For the text-containing cell, return its midpoint in (X, Y) coordinate format. 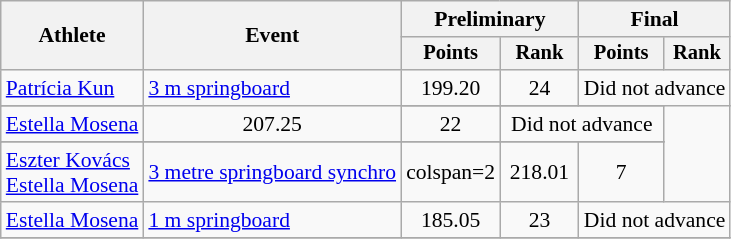
199.20 (450, 88)
Preliminary (490, 19)
7 (622, 172)
Event (272, 36)
24 (540, 88)
Athlete (72, 36)
185.05 (450, 221)
3 m springboard (272, 88)
22 (450, 124)
1 m springboard (272, 221)
colspan=2 (450, 172)
218.01 (540, 172)
Eszter KovácsEstella Mosena (72, 172)
3 metre springboard synchro (272, 172)
Final (655, 19)
Patrícia Kun (72, 88)
207.25 (272, 124)
23 (540, 221)
